Identify which cell holds the provided text, then report its (X, Y) central coordinate. 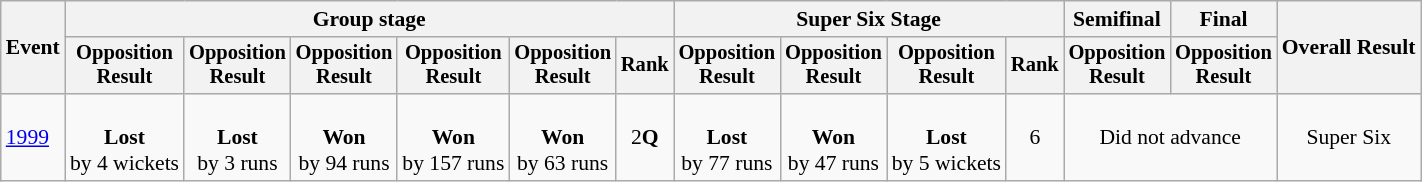
Won by 94 runs (344, 138)
1999 (33, 138)
Final (1224, 19)
Event (33, 48)
Won by 157 runs (453, 138)
Won by 63 runs (562, 138)
Semifinal (1118, 19)
2Q (645, 138)
Did not advance (1170, 138)
6 (1035, 138)
Lost by 5 wickets (946, 138)
Lost by 4 wickets (124, 138)
Won by 47 runs (834, 138)
Lost by 3 runs (238, 138)
Group stage (370, 19)
Lost by 77 runs (728, 138)
Super Six (1349, 138)
Overall Result (1349, 48)
Super Six Stage (869, 19)
